Search for the cell housing the specified text and yield its (X, Y) center coordinate. 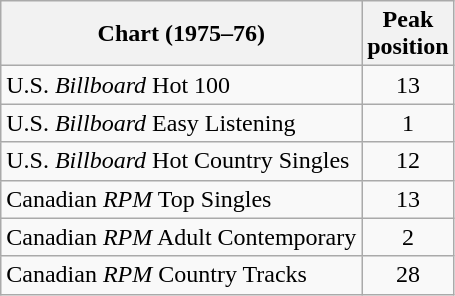
U.S. Billboard Easy Listening (182, 123)
Canadian RPM Country Tracks (182, 275)
U.S. Billboard Hot 100 (182, 85)
1 (408, 123)
Peakposition (408, 34)
12 (408, 161)
Canadian RPM Adult Contemporary (182, 237)
2 (408, 237)
28 (408, 275)
Canadian RPM Top Singles (182, 199)
Chart (1975–76) (182, 34)
U.S. Billboard Hot Country Singles (182, 161)
